Locate the cell with the specified text and output its [X, Y] center coordinate. 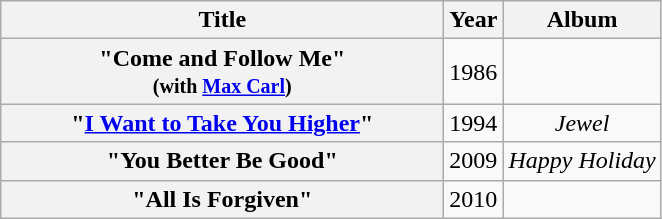
2010 [474, 199]
Album [582, 20]
2009 [474, 161]
"All Is Forgiven" [222, 199]
Title [222, 20]
"Come and Follow Me"(with Max Carl) [222, 72]
1986 [474, 72]
Happy Holiday [582, 161]
Jewel [582, 123]
"You Better Be Good" [222, 161]
1994 [474, 123]
Year [474, 20]
"I Want to Take You Higher" [222, 123]
